For the text-containing cell, return its midpoint in (x, y) coordinate format. 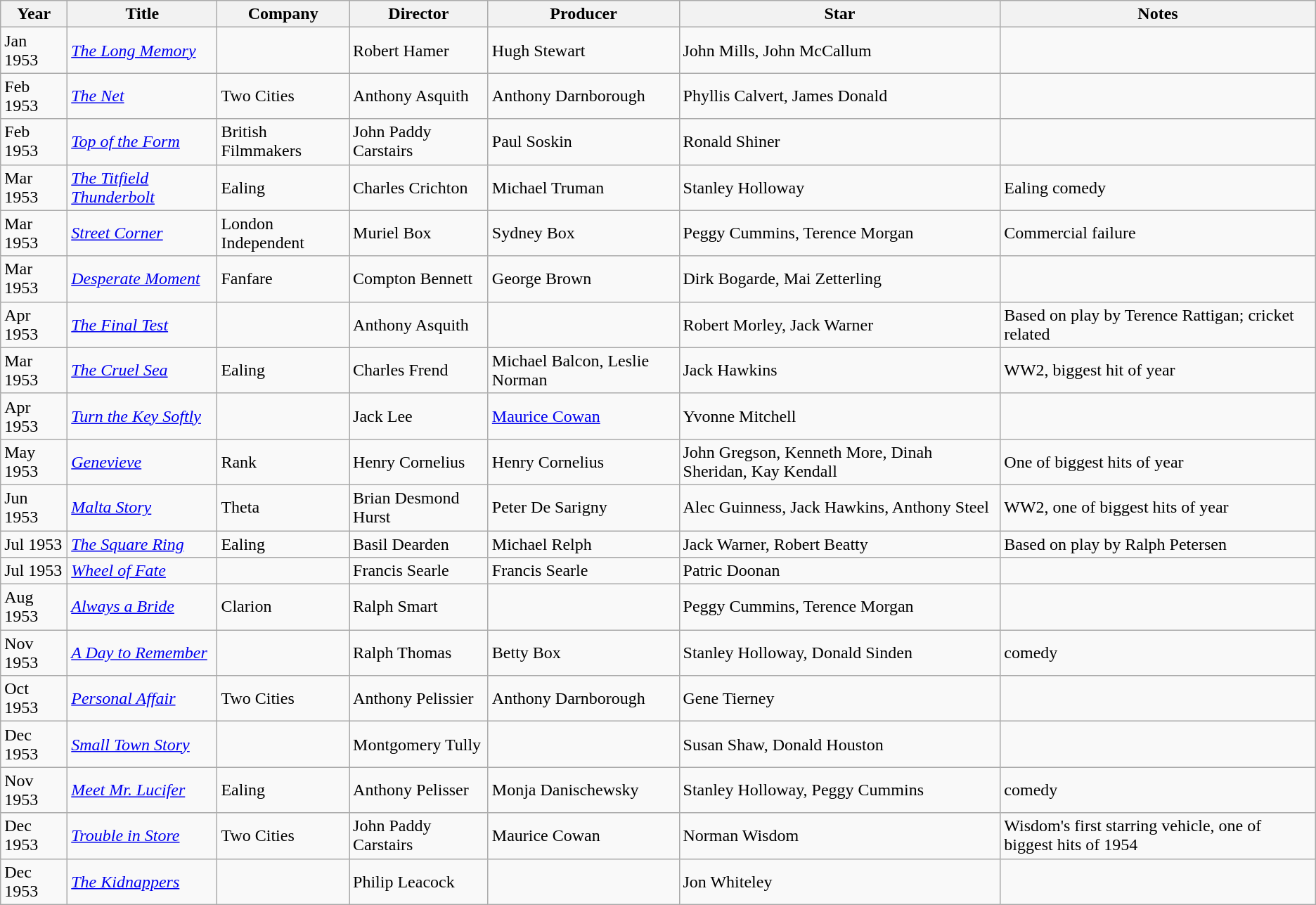
Street Corner (142, 233)
The Square Ring (142, 544)
Philip Leacock (419, 882)
George Brown (583, 278)
Paul Soskin (583, 142)
Ralph Smart (419, 608)
Jon Whiteley (839, 882)
WW2, one of biggest hits of year (1158, 508)
Genevieve (142, 461)
Jack Lee (419, 416)
Hugh Stewart (583, 51)
Robert Morley, Jack Warner (839, 325)
Ronald Shiner (839, 142)
Jun 1953 (34, 508)
Susan Shaw, Donald Houston (839, 744)
Betty Box (583, 653)
Patric Doonan (839, 571)
Monja Danischewsky (583, 790)
John Mills, John McCallum (839, 51)
British Filmmakers (283, 142)
Norman Wisdom (839, 835)
Charles Crichton (419, 187)
Basil Dearden (419, 544)
Muriel Box (419, 233)
Desperate Moment (142, 278)
Company (283, 14)
Jack Hawkins (839, 370)
One of biggest hits of year (1158, 461)
Jack Warner, Robert Beatty (839, 544)
Michael Relph (583, 544)
A Day to Remember (142, 653)
Oct 1953 (34, 699)
Alec Guinness, Jack Hawkins, Anthony Steel (839, 508)
Peter De Sarigny (583, 508)
Theta (283, 508)
Based on play by Ralph Petersen (1158, 544)
Trouble in Store (142, 835)
London Independent (283, 233)
Director (419, 14)
Dirk Bogarde, Mai Zetterling (839, 278)
Anthony Pelisser (419, 790)
Fanfare (283, 278)
Based on play by Terence Rattigan; cricket related (1158, 325)
Robert Hamer (419, 51)
Star (839, 14)
Year (34, 14)
May 1953 (34, 461)
Small Town Story (142, 744)
Meet Mr. Lucifer (142, 790)
Stanley Holloway, Peggy Cummins (839, 790)
Michael Truman (583, 187)
The Long Memory (142, 51)
Ealing comedy (1158, 187)
Gene Tierney (839, 699)
The Titfield Thunderbolt (142, 187)
Aug 1953 (34, 608)
Stanley Holloway, Donald Sinden (839, 653)
Always a Bride (142, 608)
Michael Balcon, Leslie Norman (583, 370)
Turn the Key Softly (142, 416)
Title (142, 14)
WW2, biggest hit of year (1158, 370)
John Gregson, Kenneth More, Dinah Sheridan, Kay Kendall (839, 461)
Ralph Thomas (419, 653)
Brian Desmond Hurst (419, 508)
Rank (283, 461)
Phyllis Calvert, James Donald (839, 96)
Clarion (283, 608)
Jan 1953 (34, 51)
The Cruel Sea (142, 370)
Producer (583, 14)
Top of the Form (142, 142)
Commercial failure (1158, 233)
Charles Frend (419, 370)
Wheel of Fate (142, 571)
The Net (142, 96)
Stanley Holloway (839, 187)
Sydney Box (583, 233)
Malta Story (142, 508)
Anthony Pelissier (419, 699)
The Kidnappers (142, 882)
Wisdom's first starring vehicle, one of biggest hits of 1954 (1158, 835)
Compton Bennett (419, 278)
Personal Affair (142, 699)
Yvonne Mitchell (839, 416)
The Final Test (142, 325)
Notes (1158, 14)
Montgomery Tully (419, 744)
